Locate the cell with the specified text and output its [X, Y] center coordinate. 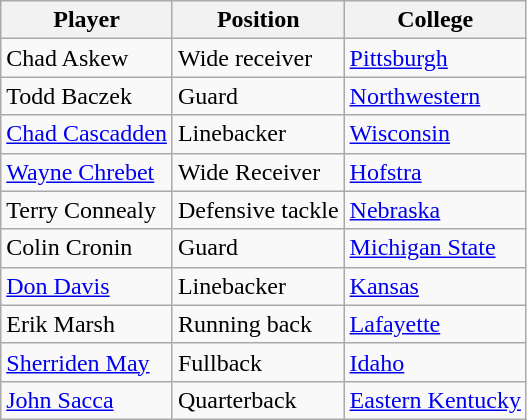
Defensive tackle [258, 210]
Position [258, 20]
Don Davis [87, 286]
Chad Askew [87, 58]
Nebraska [435, 210]
College [435, 20]
Terry Connealy [87, 210]
Wayne Chrebet [87, 172]
Wide receiver [258, 58]
Todd Baczek [87, 96]
Sherriden May [87, 362]
Pittsburgh [435, 58]
Fullback [258, 362]
John Sacca [87, 400]
Running back [258, 324]
Wisconsin [435, 134]
Quarterback [258, 400]
Erik Marsh [87, 324]
Michigan State [435, 248]
Kansas [435, 286]
Chad Cascadden [87, 134]
Northwestern [435, 96]
Hofstra [435, 172]
Lafayette [435, 324]
Wide Receiver [258, 172]
Eastern Kentucky [435, 400]
Idaho [435, 362]
Colin Cronin [87, 248]
Player [87, 20]
